Return the [x, y] coordinate for the center point of the cell that contains the specified text.  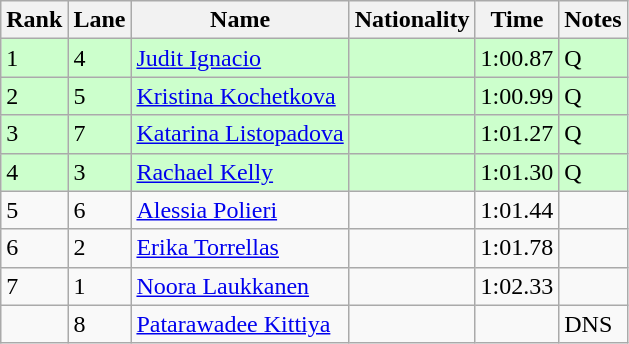
Rank [34, 20]
1:01.44 [517, 210]
Time [517, 20]
8 [100, 324]
Noora Laukkanen [240, 286]
1:02.33 [517, 286]
Katarina Listopadova [240, 134]
1:00.99 [517, 96]
1:01.27 [517, 134]
Patarawadee Kittiya [240, 324]
1:01.30 [517, 172]
Name [240, 20]
Nationality [412, 20]
Kristina Kochetkova [240, 96]
Erika Torrellas [240, 248]
Rachael Kelly [240, 172]
Alessia Polieri [240, 210]
DNS [593, 324]
Lane [100, 20]
1:00.87 [517, 58]
1:01.78 [517, 248]
Notes [593, 20]
Judit Ignacio [240, 58]
